Pinpoint the cell where the given text exists, returning its (x, y) midpoint coordinate. 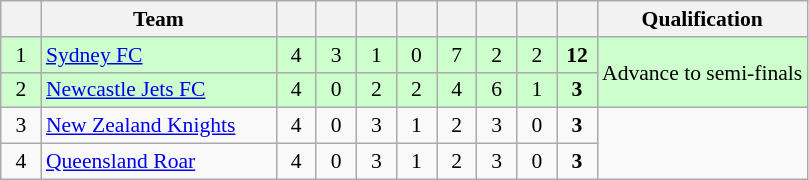
Newcastle Jets FC (158, 90)
Sydney FC (158, 55)
Qualification (702, 19)
6 (497, 90)
12 (577, 55)
New Zealand Knights (158, 126)
Queensland Roar (158, 162)
Advance to semi-finals (702, 72)
7 (456, 55)
Team (158, 19)
